Detect which cell encompasses the target text, then output its (X, Y) center coordinate. 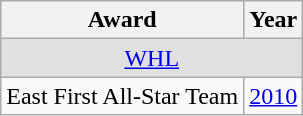
2010 (274, 96)
Year (274, 20)
WHL (152, 58)
Award (122, 20)
East First All-Star Team (122, 96)
